Find where the given text appears and provide that cell's center as [x, y] coordinate. 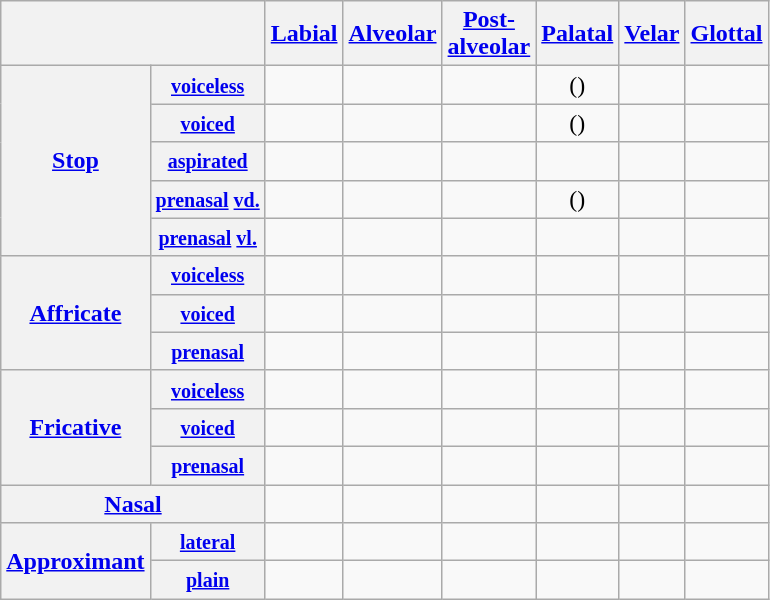
Stop [76, 161]
Post-alveolar [489, 34]
Approximant [76, 561]
Fricative [76, 427]
lateral [208, 542]
prenasal vd. [208, 199]
Glottal [726, 34]
Nasal [133, 503]
Affricate [76, 313]
aspirated [208, 161]
Labial [304, 34]
Alveolar [392, 34]
Velar [652, 34]
Palatal [578, 34]
plain [208, 580]
prenasal vl. [208, 237]
